Pinpoint the cell where the given text exists, returning its (x, y) midpoint coordinate. 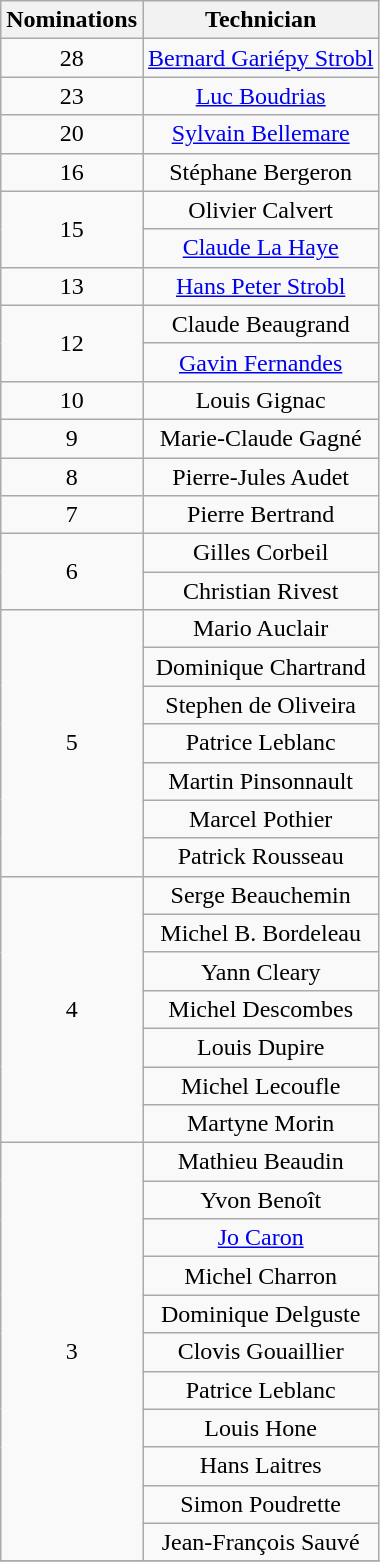
Michel B. Bordeleau (260, 933)
9 (72, 438)
Michel Lecoufle (260, 1085)
16 (72, 172)
Clovis Gouaillier (260, 1352)
Bernard Gariépy Strobl (260, 58)
10 (72, 400)
Louis Dupire (260, 1047)
4 (72, 1009)
Martin Pinsonnault (260, 781)
Yann Cleary (260, 971)
Pierre-Jules Audet (260, 477)
Gavin Fernandes (260, 362)
Michel Charron (260, 1276)
20 (72, 134)
Technician (260, 20)
12 (72, 343)
Christian Rivest (260, 591)
Stéphane Bergeron (260, 172)
Marie-Claude Gagné (260, 438)
Simon Poudrette (260, 1504)
13 (72, 286)
Hans Peter Strobl (260, 286)
Dominique Chartrand (260, 667)
Luc Boudrias (260, 96)
Stephen de Oliveira (260, 705)
Yvon Benoît (260, 1200)
Olivier Calvert (260, 210)
Dominique Delguste (260, 1314)
Jo Caron (260, 1238)
Mathieu Beaudin (260, 1162)
Louis Hone (260, 1428)
Marcel Pothier (260, 819)
Serge Beauchemin (260, 895)
Louis Gignac (260, 400)
Hans Laitres (260, 1466)
Mario Auclair (260, 629)
3 (72, 1352)
Jean-François Sauvé (260, 1542)
Nominations (72, 20)
Patrick Rousseau (260, 857)
6 (72, 572)
Sylvain Bellemare (260, 134)
8 (72, 477)
23 (72, 96)
5 (72, 743)
7 (72, 515)
15 (72, 229)
Claude La Haye (260, 248)
Michel Descombes (260, 1009)
Gilles Corbeil (260, 553)
28 (72, 58)
Pierre Bertrand (260, 515)
Martyne Morin (260, 1124)
Claude Beaugrand (260, 324)
